Extract the [X, Y] coordinate from the center of the cell holding the provided text.  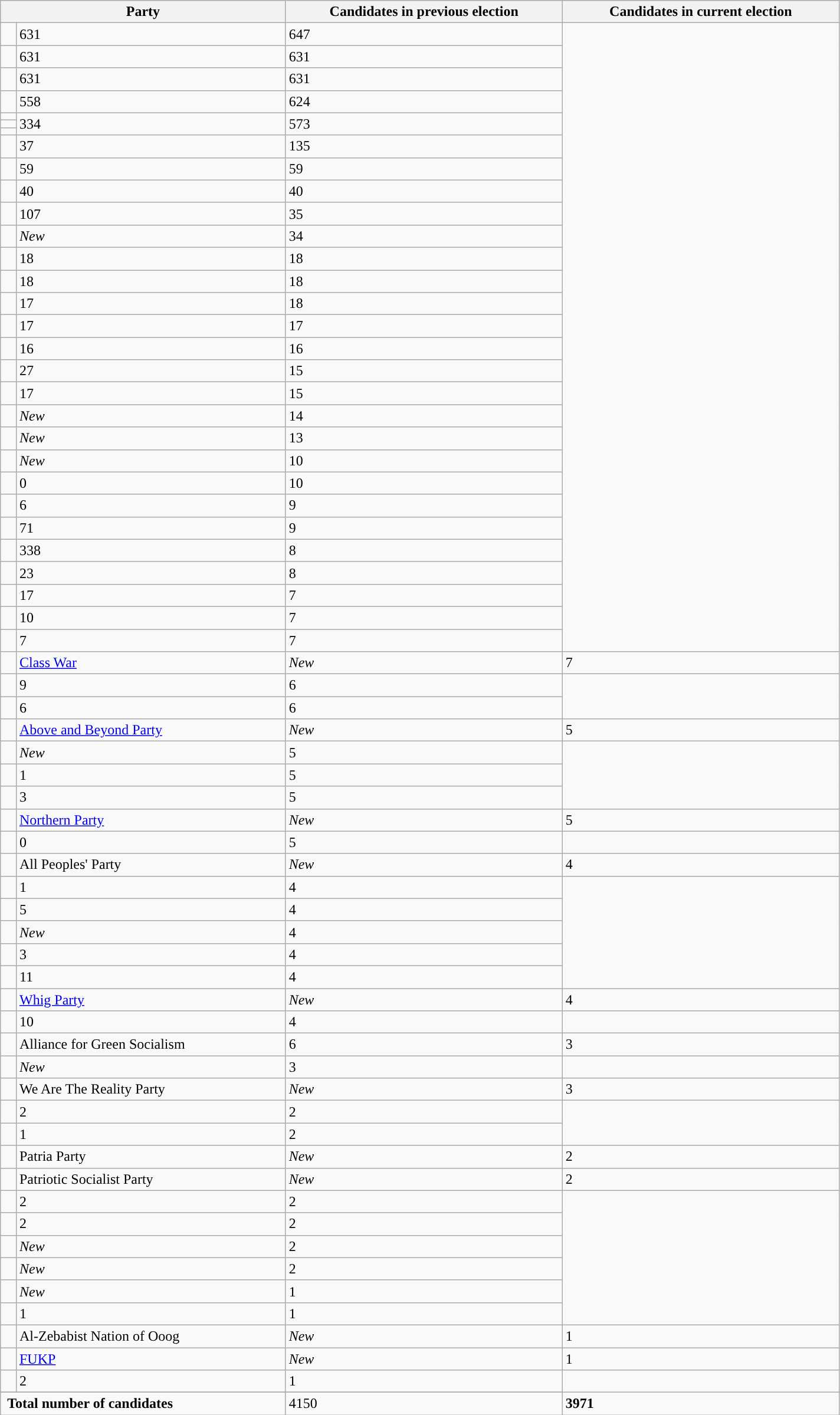
107 [151, 214]
Al-Zebabist Nation of Ooog [151, 1336]
Patria Party [151, 1157]
Alliance for Green Socialism [151, 1045]
Candidates in previous election [424, 12]
Patriotic Socialist Party [151, 1179]
Above and Beyond Party [151, 730]
Candidates in current election [701, 12]
647 [424, 34]
Class War [151, 663]
71 [151, 528]
35 [424, 214]
27 [151, 371]
334 [151, 124]
23 [151, 573]
573 [424, 124]
135 [424, 146]
558 [151, 101]
Whig Party [151, 1000]
11 [151, 977]
37 [151, 146]
3971 [701, 1404]
34 [424, 236]
Party [143, 12]
We Are The Reality Party [151, 1089]
13 [424, 438]
624 [424, 101]
14 [424, 416]
Total number of candidates [143, 1404]
4150 [424, 1404]
Northern Party [151, 820]
338 [151, 550]
All Peoples' Party [151, 865]
FUKP [151, 1358]
